Return the (x, y) coordinate for the center point of the cell that contains the specified text.  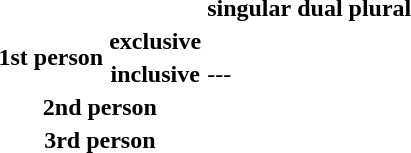
--- (250, 74)
exclusive (156, 41)
inclusive (156, 74)
